Identify which cell holds the provided text, then report its (X, Y) central coordinate. 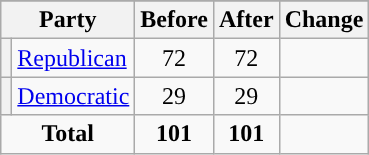
Before (174, 20)
Total (68, 134)
Republican (74, 58)
After (246, 20)
Party (68, 20)
Change (324, 20)
Democratic (74, 96)
